Find where the given text appears and provide that cell's center as [X, Y] coordinate. 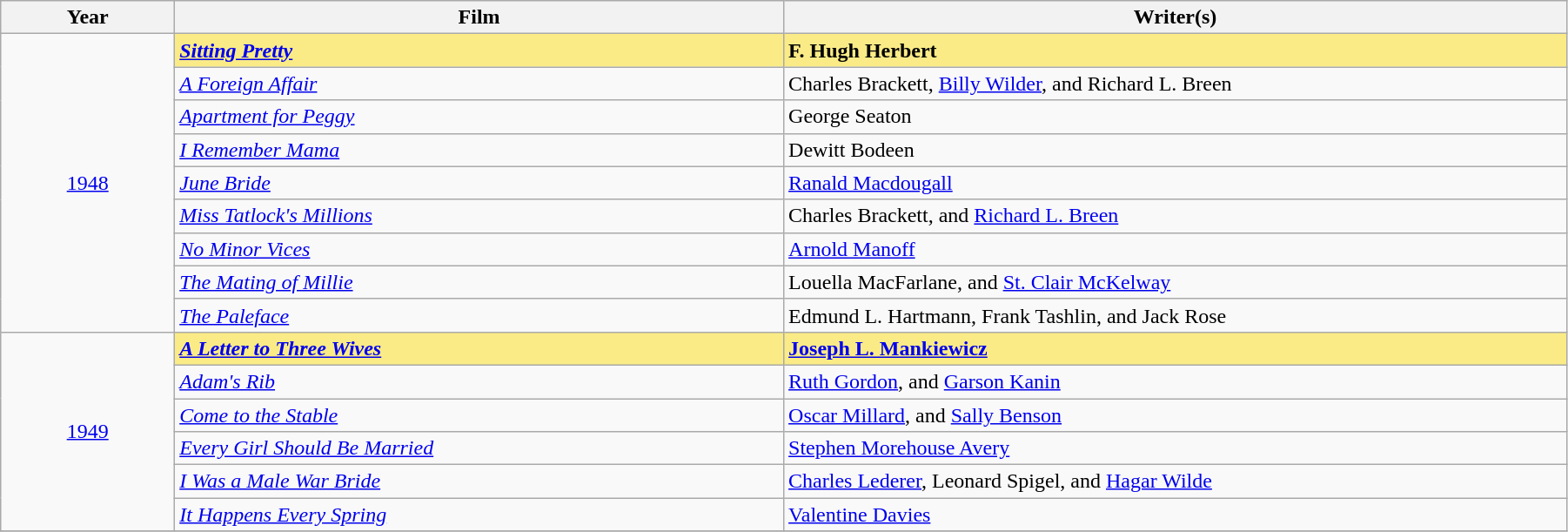
A Foreign Affair [479, 84]
Charles Lederer, Leonard Spigel, and Hagar Wilde [1176, 481]
I Was a Male War Bride [479, 481]
George Seaton [1176, 117]
Every Girl Should Be Married [479, 448]
Valentine Davies [1176, 515]
A Letter to Three Wives [479, 348]
Charles Brackett, and Richard L. Breen [1176, 216]
Apartment for Peggy [479, 117]
The Paleface [479, 315]
Joseph L. Mankiewicz [1176, 348]
1949 [88, 431]
Ruth Gordon, and Garson Kanin [1176, 381]
Charles Brackett, Billy Wilder, and Richard L. Breen [1176, 84]
F. Hugh Herbert [1176, 51]
The Mating of Millie [479, 282]
Sitting Pretty [479, 51]
1948 [88, 183]
June Bride [479, 183]
It Happens Every Spring [479, 515]
Dewitt Bodeen [1176, 150]
Miss Tatlock's Millions [479, 216]
Adam's Rib [479, 381]
Arnold Manoff [1176, 249]
Edmund L. Hartmann, Frank Tashlin, and Jack Rose [1176, 315]
Louella MacFarlane, and St. Clair McKelway [1176, 282]
Come to the Stable [479, 415]
Ranald Macdougall [1176, 183]
Year [88, 17]
Oscar Millard, and Sally Benson [1176, 415]
Stephen Morehouse Avery [1176, 448]
Film [479, 17]
No Minor Vices [479, 249]
I Remember Mama [479, 150]
Writer(s) [1176, 17]
